Output the [X, Y] coordinate of the center of the cell containing the given text.  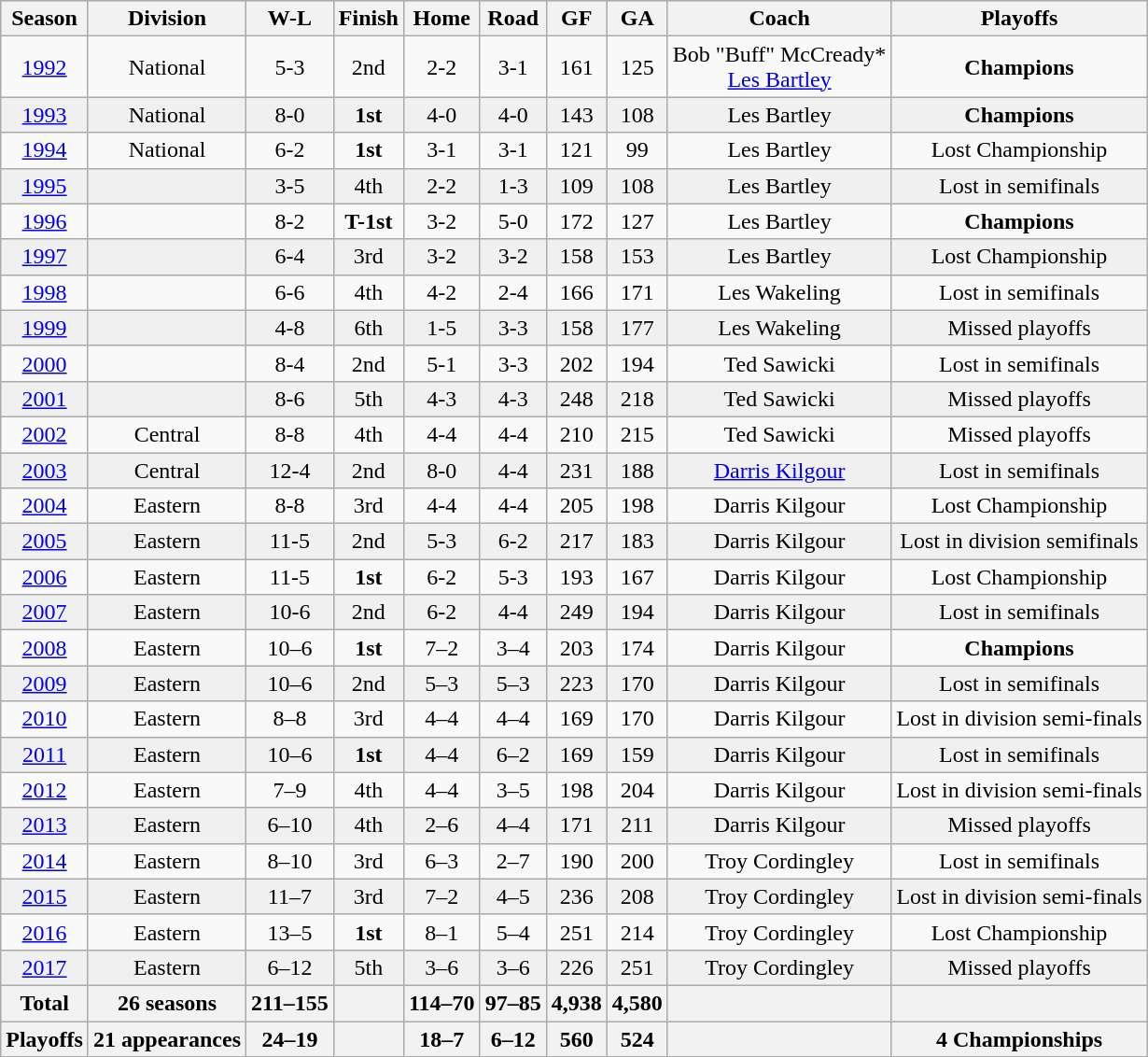
2005 [45, 542]
215 [637, 434]
125 [637, 67]
1996 [45, 221]
1992 [45, 67]
211 [637, 825]
121 [577, 150]
1994 [45, 150]
205 [577, 506]
8–1 [441, 932]
1998 [45, 292]
5–4 [513, 932]
Road [513, 19]
2006 [45, 577]
2013 [45, 825]
Division [166, 19]
2007 [45, 613]
159 [637, 754]
Total [45, 1003]
4 Championships [1019, 1039]
127 [637, 221]
6th [368, 328]
24–19 [290, 1039]
226 [577, 967]
2003 [45, 470]
114–70 [441, 1003]
208 [637, 896]
2011 [45, 754]
248 [577, 399]
13–5 [290, 932]
26 seasons [166, 1003]
174 [637, 648]
177 [637, 328]
4–5 [513, 896]
8–8 [290, 719]
GA [637, 19]
3–5 [513, 790]
2014 [45, 861]
153 [637, 257]
2010 [45, 719]
210 [577, 434]
2008 [45, 648]
200 [637, 861]
2004 [45, 506]
97–85 [513, 1003]
4-8 [290, 328]
2001 [45, 399]
2009 [45, 684]
2015 [45, 896]
Finish [368, 19]
GF [577, 19]
204 [637, 790]
18–7 [441, 1039]
217 [577, 542]
231 [577, 470]
524 [637, 1039]
99 [637, 150]
1-5 [441, 328]
236 [577, 896]
1993 [45, 115]
560 [577, 1039]
Bob "Buff" McCready*Les Bartley [779, 67]
214 [637, 932]
Lost in division semifinals [1019, 542]
249 [577, 613]
167 [637, 577]
183 [637, 542]
2002 [45, 434]
203 [577, 648]
21 appearances [166, 1039]
2017 [45, 967]
188 [637, 470]
193 [577, 577]
5-0 [513, 221]
2012 [45, 790]
109 [577, 186]
4-2 [441, 292]
6-6 [290, 292]
5-1 [441, 363]
1-3 [513, 186]
143 [577, 115]
161 [577, 67]
3-5 [290, 186]
1999 [45, 328]
2–6 [441, 825]
8-6 [290, 399]
W-L [290, 19]
2-4 [513, 292]
202 [577, 363]
Season [45, 19]
172 [577, 221]
6–2 [513, 754]
211–155 [290, 1003]
3–4 [513, 648]
4,580 [637, 1003]
8-4 [290, 363]
190 [577, 861]
4,938 [577, 1003]
223 [577, 684]
Coach [779, 19]
218 [637, 399]
10-6 [290, 613]
7–9 [290, 790]
11–7 [290, 896]
8-2 [290, 221]
2–7 [513, 861]
2000 [45, 363]
12-4 [290, 470]
166 [577, 292]
1997 [45, 257]
6–3 [441, 861]
Home [441, 19]
2016 [45, 932]
T-1st [368, 221]
6–10 [290, 825]
1995 [45, 186]
6-4 [290, 257]
8–10 [290, 861]
